Scan for the cell matching the given text and deliver its (X, Y) coordinate at center. 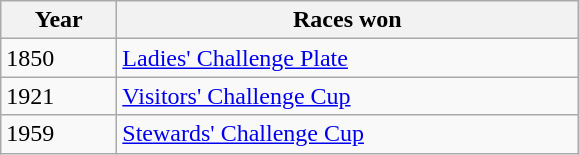
1850 (59, 58)
1921 (59, 96)
Year (59, 20)
Visitors' Challenge Cup (348, 96)
Ladies' Challenge Plate (348, 58)
Stewards' Challenge Cup (348, 134)
Races won (348, 20)
1959 (59, 134)
